For the text-containing cell, return its midpoint in [x, y] coordinate format. 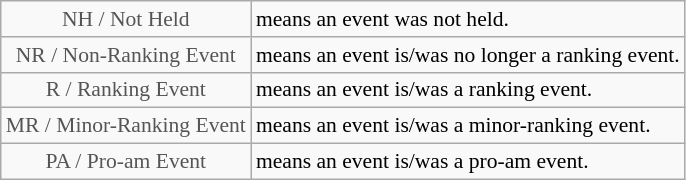
means an event was not held. [468, 19]
PA / Pro-am Event [126, 162]
means an event is/was a pro-am event. [468, 162]
R / Ranking Event [126, 90]
MR / Minor-Ranking Event [126, 126]
means an event is/was a minor-ranking event. [468, 126]
NR / Non-Ranking Event [126, 55]
means an event is/was a ranking event. [468, 90]
means an event is/was no longer a ranking event. [468, 55]
NH / Not Held [126, 19]
